Provide the (X, Y) coordinate of the cell's center where the given text is located.  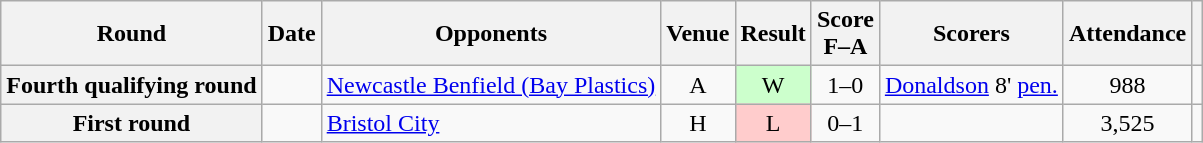
Fourth qualifying round (132, 85)
Round (132, 34)
Donaldson 8' pen. (971, 85)
Scorers (971, 34)
ScoreF–A (845, 34)
988 (1127, 85)
H (698, 123)
Date (292, 34)
Newcastle Benfield (Bay Plastics) (491, 85)
Attendance (1127, 34)
L (773, 123)
Venue (698, 34)
Bristol City (491, 123)
3,525 (1127, 123)
A (698, 85)
Result (773, 34)
1–0 (845, 85)
W (773, 85)
First round (132, 123)
Opponents (491, 34)
0–1 (845, 123)
